Pinpoint the cell where the given text exists, returning its (X, Y) midpoint coordinate. 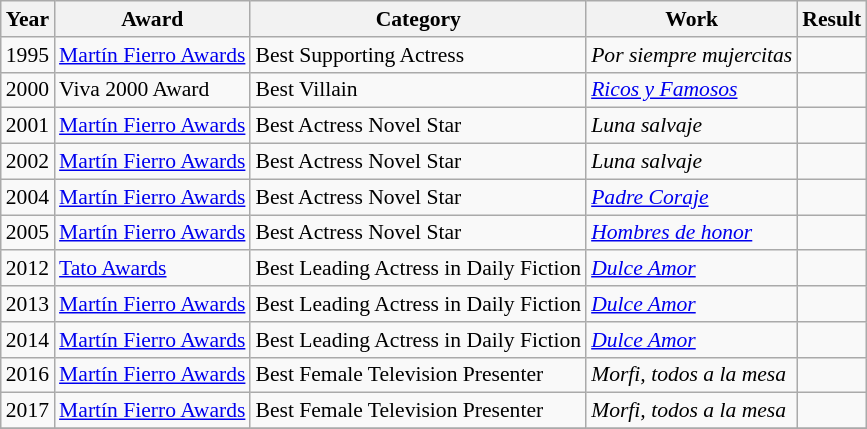
Tato Awards (152, 269)
2017 (28, 411)
1995 (28, 55)
Hombres de honor (692, 233)
2012 (28, 269)
Result (832, 19)
2016 (28, 375)
2014 (28, 340)
Best Villain (418, 90)
Por siempre mujercitas (692, 55)
Ricos y Famosos (692, 90)
2002 (28, 162)
Viva 2000 Award (152, 90)
Work (692, 19)
2005 (28, 233)
2013 (28, 304)
Best Supporting Actress (418, 55)
2001 (28, 126)
Year (28, 19)
2000 (28, 90)
2004 (28, 197)
Category (418, 19)
Padre Coraje (692, 197)
Award (152, 19)
